Identify which cell holds the provided text, then report its [x, y] central coordinate. 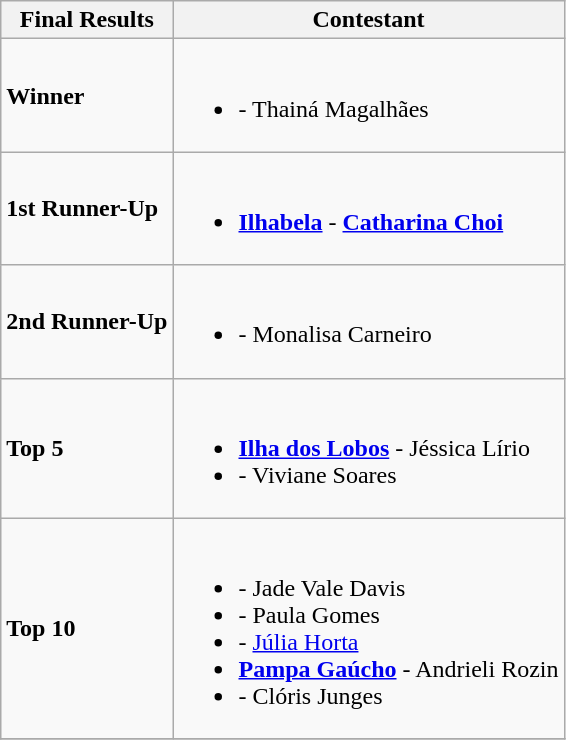
2nd Runner-Up [87, 322]
Final Results [87, 20]
1st Runner-Up [87, 208]
- Monalisa Carneiro [368, 322]
Ilha dos Lobos - Jéssica Lírio - Viviane Soares [368, 448]
- Thainá Magalhães [368, 96]
Winner [87, 96]
Top 5 [87, 448]
Top 10 [87, 628]
Contestant [368, 20]
Ilhabela - Catharina Choi [368, 208]
- Jade Vale Davis - Paula Gomes - Júlia Horta Pampa Gaúcho - Andrieli Rozin - Clóris Junges [368, 628]
